Extract the [x, y] coordinate from the center of the cell holding the provided text.  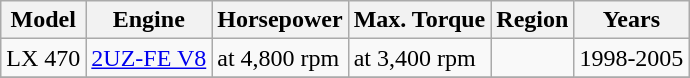
2UZ-FE V8 [149, 58]
Horsepower [280, 20]
at 3,400 rpm [420, 58]
1998-2005 [632, 58]
Years [632, 20]
Region [532, 20]
Model [44, 20]
Engine [149, 20]
LX 470 [44, 58]
Max. Torque [420, 20]
at 4,800 rpm [280, 58]
